Provide the [X, Y] coordinate of the cell's center where the given text is located.  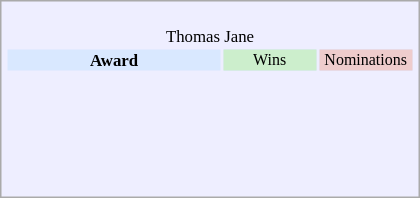
Award [114, 60]
Wins [270, 60]
Nominations [366, 60]
Thomas Jane [210, 28]
